Return the [X, Y] coordinate for the center point of the cell that contains the specified text.  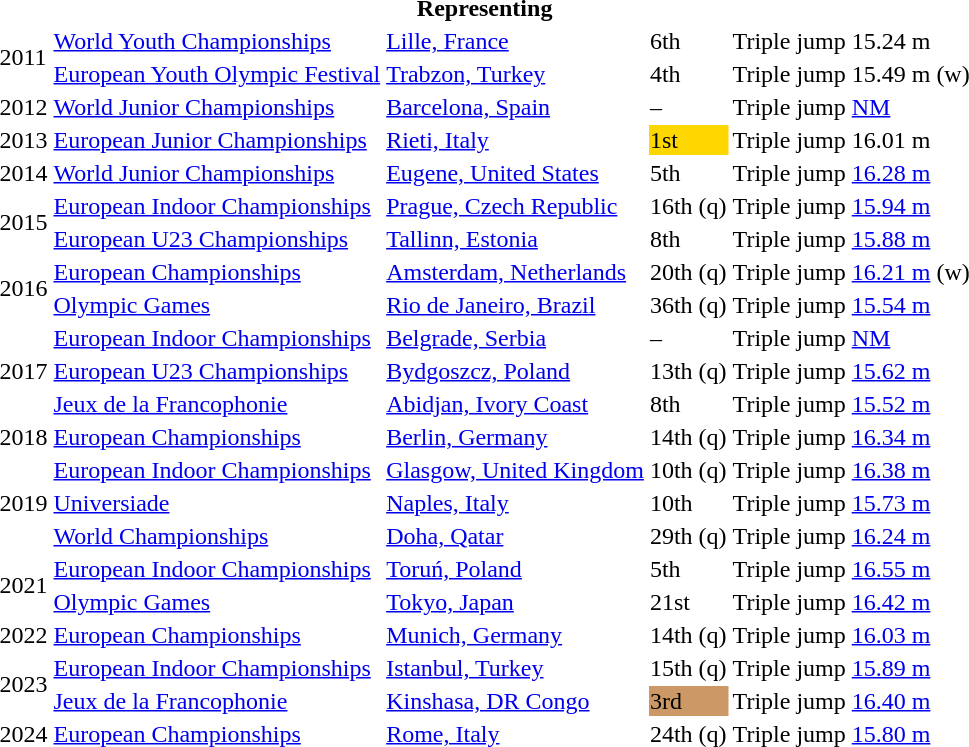
Istanbul, Turkey [516, 668]
Abidjan, Ivory Coast [516, 404]
Bydgoszcz, Poland [516, 371]
4th [688, 74]
Naples, Italy [516, 503]
Doha, Qatar [516, 536]
1st [688, 140]
Glasgow, United Kingdom [516, 470]
Berlin, Germany [516, 437]
Tokyo, Japan [516, 602]
Rieti, Italy [516, 140]
World Championships [217, 536]
Trabzon, Turkey [516, 74]
Tallinn, Estonia [516, 239]
Belgrade, Serbia [516, 338]
Prague, Czech Republic [516, 206]
European Youth Olympic Festival [217, 74]
3rd [688, 701]
European Junior Championships [217, 140]
29th (q) [688, 536]
10th (q) [688, 470]
Rio de Janeiro, Brazil [516, 305]
20th (q) [688, 272]
Toruń, Poland [516, 569]
15th (q) [688, 668]
10th [688, 503]
36th (q) [688, 305]
Amsterdam, Netherlands [516, 272]
16th (q) [688, 206]
21st [688, 602]
13th (q) [688, 371]
Lille, France [516, 41]
Barcelona, Spain [516, 107]
Munich, Germany [516, 635]
Eugene, United States [516, 173]
6th [688, 41]
Universiade [217, 503]
Kinshasa, DR Congo [516, 701]
World Youth Championships [217, 41]
